Capture the cell that displays the provided text and extract its [x, y] central coordinate. 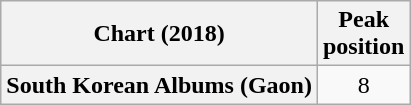
8 [363, 85]
South Korean Albums (Gaon) [160, 85]
Peakposition [363, 34]
Chart (2018) [160, 34]
